Find where the given text appears and provide that cell's center as (x, y) coordinate. 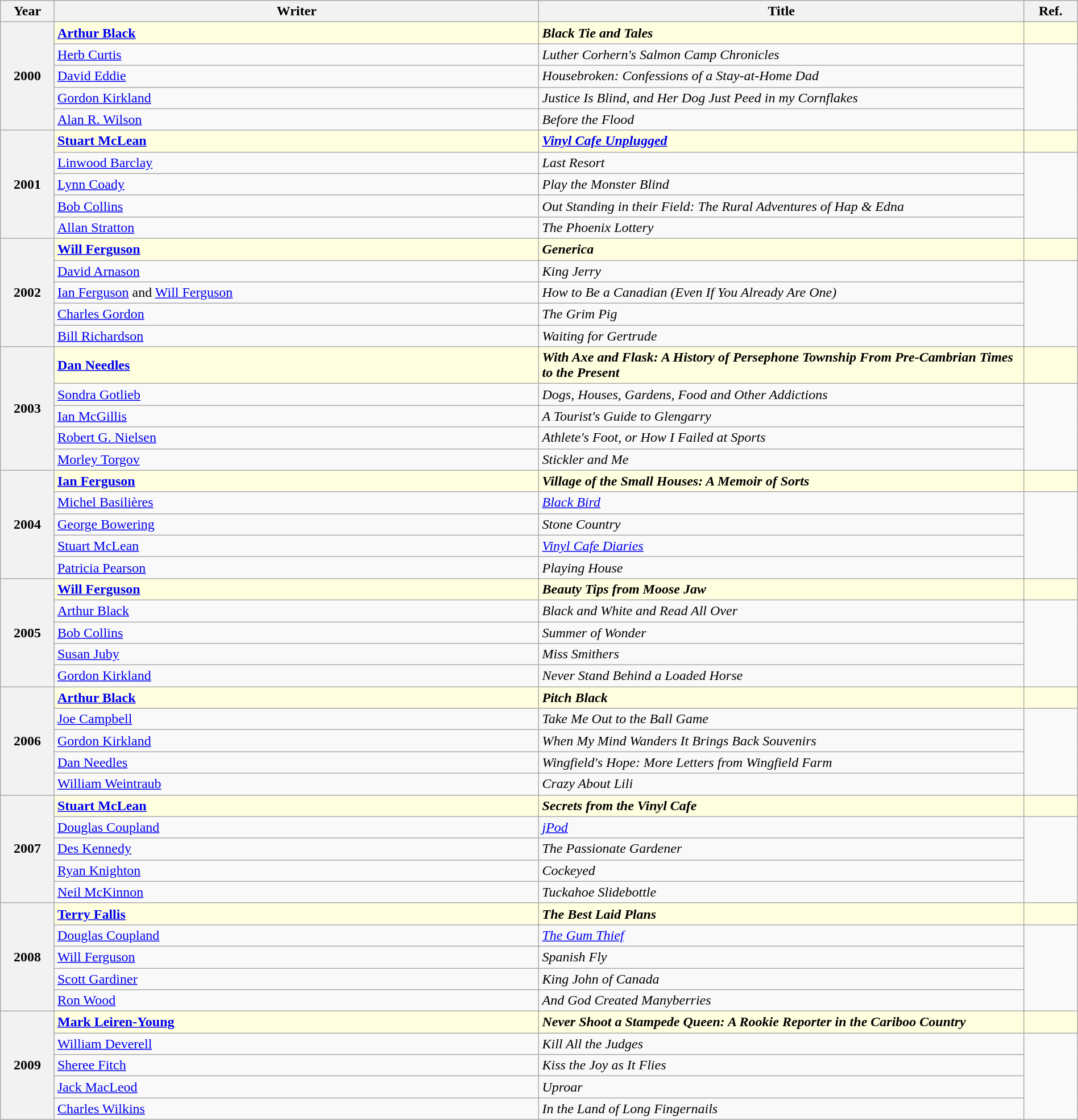
Before the Flood (781, 119)
Out Standing in their Field: The Rural Adventures of Hap & Edna (781, 206)
Secrets from the Vinyl Cafe (781, 806)
Black Bird (781, 503)
Luther Corhern's Salmon Camp Chronicles (781, 55)
Cockeyed (781, 870)
Take Me Out to the Ball Game (781, 719)
Summer of Wonder (781, 633)
Vinyl Cafe Diaries (781, 546)
Terry Fallis (297, 914)
Miss Smithers (781, 654)
Michel Basilières (297, 503)
Des Kennedy (297, 849)
In the Land of Long Fingernails (781, 1109)
When My Mind Wanders It Brings Back Souvenirs (781, 741)
Kiss the Joy as It Flies (781, 1065)
Neil McKinnon (297, 892)
The Gum Thief (781, 935)
Sondra Gotlieb (297, 395)
King John of Canada (781, 978)
Herb Curtis (297, 55)
William Weintraub (297, 784)
Sheree Fitch (297, 1065)
The Best Laid Plans (781, 914)
2005 (27, 632)
Title (781, 11)
Tuckahoe Slidebottle (781, 892)
2003 (27, 408)
2008 (27, 957)
Charles Gordon (297, 314)
Dogs, Houses, Gardens, Food and Other Addictions (781, 395)
Robert G. Nielsen (297, 438)
Mark Leiren-Young (297, 1022)
Spanish Fly (781, 957)
Patricia Pearson (297, 567)
Ron Wood (297, 1001)
2009 (27, 1065)
2007 (27, 849)
Wingfield's Hope: More Letters from Wingfield Farm (781, 762)
The Phoenix Lottery (781, 227)
Kill All the Judges (781, 1044)
Athlete's Foot, or How I Failed at Sports (781, 438)
Waiting for Gertrude (781, 336)
Pitch Black (781, 698)
A Tourist's Guide to Glengarry (781, 416)
Village of the Small Houses: A Memoir of Sorts (781, 481)
Ref. (1051, 11)
Ryan Knighton (297, 870)
Morley Torgov (297, 459)
Justice Is Blind, and Her Dog Just Peed in my Cornflakes (781, 98)
Ian Ferguson (297, 481)
2000 (27, 76)
2002 (27, 292)
Lynn Coady (297, 184)
Generica (781, 249)
Stickler and Me (781, 459)
Scott Gardiner (297, 978)
Allan Stratton (297, 227)
Writer (297, 11)
Ian McGillis (297, 416)
Last Resort (781, 163)
Ian Ferguson and Will Ferguson (297, 293)
George Bowering (297, 524)
Susan Juby (297, 654)
Housebroken: Confessions of a Stay-at-Home Dad (781, 76)
Beauty Tips from Moose Jaw (781, 589)
Playing House (781, 567)
The Passionate Gardener (781, 849)
William Deverell (297, 1044)
Jack MacLeod (297, 1087)
Black and White and Read All Over (781, 611)
The Grim Pig (781, 314)
How to Be a Canadian (Even If You Already Are One) (781, 293)
Never Shoot a Stampede Queen: A Rookie Reporter in the Cariboo Country (781, 1022)
Vinyl Cafe Unplugged (781, 141)
With Axe and Flask: A History of Persephone Township From Pre-Cambrian Times to the Present (781, 365)
jPod (781, 827)
David Eddie (297, 76)
David Arnason (297, 271)
King Jerry (781, 271)
2004 (27, 524)
2006 (27, 741)
Year (27, 11)
2001 (27, 184)
Uproar (781, 1087)
And God Created Manyberries (781, 1001)
Crazy About Lili (781, 784)
Black Tie and Tales (781, 33)
Bill Richardson (297, 336)
Play the Monster Blind (781, 184)
Never Stand Behind a Loaded Horse (781, 676)
Charles Wilkins (297, 1109)
Stone Country (781, 524)
Linwood Barclay (297, 163)
Joe Campbell (297, 719)
Alan R. Wilson (297, 119)
